Capture the cell that displays the provided text and extract its [x, y] central coordinate. 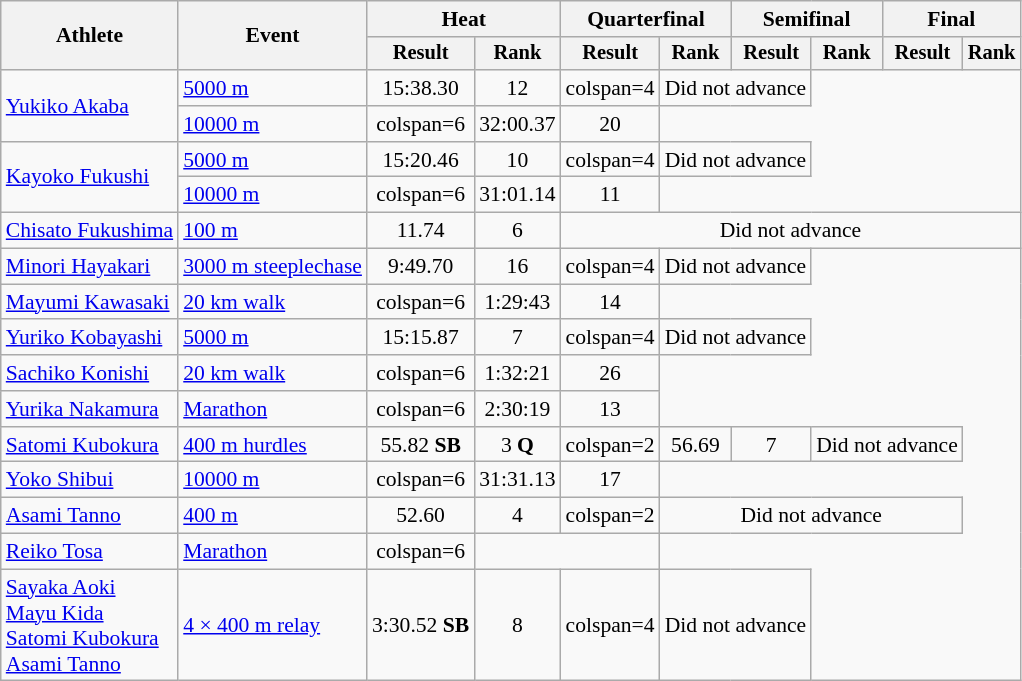
11 [610, 195]
Sachiko Konishi [90, 373]
Semifinal [806, 19]
6 [517, 231]
16 [517, 267]
Kayoko Fukushi [90, 178]
400 m hurdles [272, 445]
32:00.37 [517, 124]
55.82 SB [420, 445]
Final [951, 19]
14 [610, 302]
4 × 400 m relay [272, 625]
1:29:43 [517, 302]
15:15.87 [420, 338]
3:30.52 SB [420, 625]
Yukiko Akaba [90, 106]
8 [517, 625]
Satomi Kubokura [90, 445]
10 [517, 160]
9:49.70 [420, 267]
Asami Tanno [90, 516]
400 m [272, 516]
15:38.30 [420, 88]
13 [610, 409]
12 [517, 88]
52.60 [420, 516]
56.69 [696, 445]
Sayaka AokiMayu KidaSatomi KubokuraAsami Tanno [90, 625]
Yurika Nakamura [90, 409]
1:32:21 [517, 373]
15:20.46 [420, 160]
31:01.14 [517, 195]
4 [517, 516]
Quarterfinal [646, 19]
17 [610, 480]
Athlete [90, 36]
Mayumi Kawasaki [90, 302]
Reiko Tosa [90, 552]
Minori Hayakari [90, 267]
Yuriko Kobayashi [90, 338]
2:30:19 [517, 409]
20 [610, 124]
100 m [272, 231]
11.74 [420, 231]
3000 m steeplechase [272, 267]
26 [610, 373]
Event [272, 36]
3 Q [517, 445]
Yoko Shibui [90, 480]
Heat [464, 19]
Chisato Fukushima [90, 231]
31:31.13 [517, 480]
